Output the [x, y] coordinate of the center of the cell containing the given text.  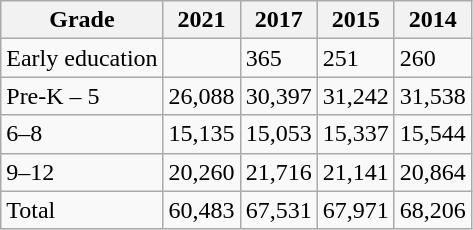
365 [278, 58]
67,531 [278, 210]
26,088 [202, 96]
15,135 [202, 134]
68,206 [432, 210]
2014 [432, 20]
2015 [356, 20]
21,141 [356, 172]
21,716 [278, 172]
15,337 [356, 134]
60,483 [202, 210]
30,397 [278, 96]
260 [432, 58]
15,544 [432, 134]
20,260 [202, 172]
31,538 [432, 96]
Pre-K – 5 [82, 96]
Grade [82, 20]
31,242 [356, 96]
2021 [202, 20]
Total [82, 210]
20,864 [432, 172]
251 [356, 58]
Early education [82, 58]
2017 [278, 20]
67,971 [356, 210]
9–12 [82, 172]
6–8 [82, 134]
15,053 [278, 134]
